Capture the cell that displays the provided text and extract its (X, Y) central coordinate. 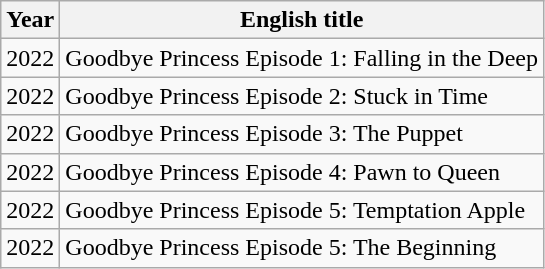
Year (30, 20)
English title (302, 20)
Goodbye Princess Episode 3: The Puppet (302, 134)
Goodbye Princess Episode 4: Pawn to Queen (302, 172)
Goodbye Princess Episode 5: The Beginning (302, 248)
Goodbye Princess Episode 2: Stuck in Time (302, 96)
Goodbye Princess Episode 5: Temptation Apple (302, 210)
Goodbye Princess Episode 1: Falling in the Deep (302, 58)
